Capture the cell that displays the provided text and extract its [X, Y] central coordinate. 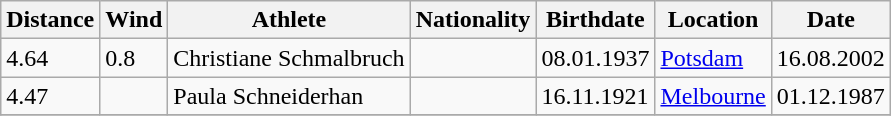
Birthdate [596, 20]
4.64 [50, 58]
0.8 [134, 58]
01.12.1987 [830, 96]
16.11.1921 [596, 96]
Distance [50, 20]
Potsdam [713, 58]
Wind [134, 20]
Paula Schneiderhan [289, 96]
Christiane Schmalbruch [289, 58]
Date [830, 20]
Melbourne [713, 96]
Athlete [289, 20]
Nationality [473, 20]
16.08.2002 [830, 58]
08.01.1937 [596, 58]
Location [713, 20]
4.47 [50, 96]
